Output the [X, Y] coordinate of the center of the cell containing the given text.  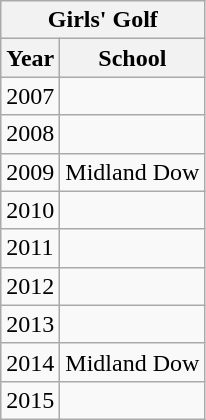
2014 [30, 362]
2012 [30, 286]
2015 [30, 400]
2009 [30, 172]
2008 [30, 134]
School [132, 58]
Year [30, 58]
2013 [30, 324]
Girls' Golf [103, 20]
2007 [30, 96]
2010 [30, 210]
2011 [30, 248]
